Output the [X, Y] coordinate of the center of the cell containing the given text.  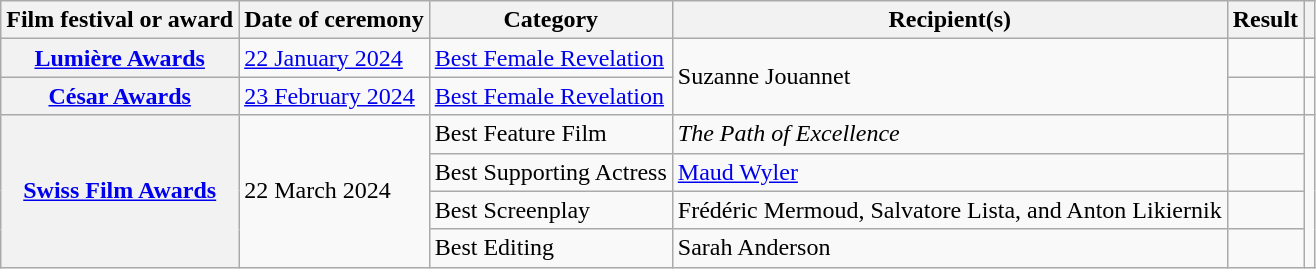
Best Feature Film [550, 134]
César Awards [120, 96]
22 January 2024 [334, 58]
Suzanne Jouannet [950, 77]
Best Supporting Actress [550, 172]
Sarah Anderson [950, 248]
Category [550, 20]
Lumière Awards [120, 58]
Recipient(s) [950, 20]
Film festival or award [120, 20]
Best Editing [550, 248]
Frédéric Mermoud, Salvatore Lista, and Anton Likiernik [950, 210]
23 February 2024 [334, 96]
Maud Wyler [950, 172]
The Path of Excellence [950, 134]
Swiss Film Awards [120, 191]
22 March 2024 [334, 191]
Date of ceremony [334, 20]
Result [1265, 20]
Best Screenplay [550, 210]
